Return the [x, y] coordinate for the center point of the cell that contains the specified text.  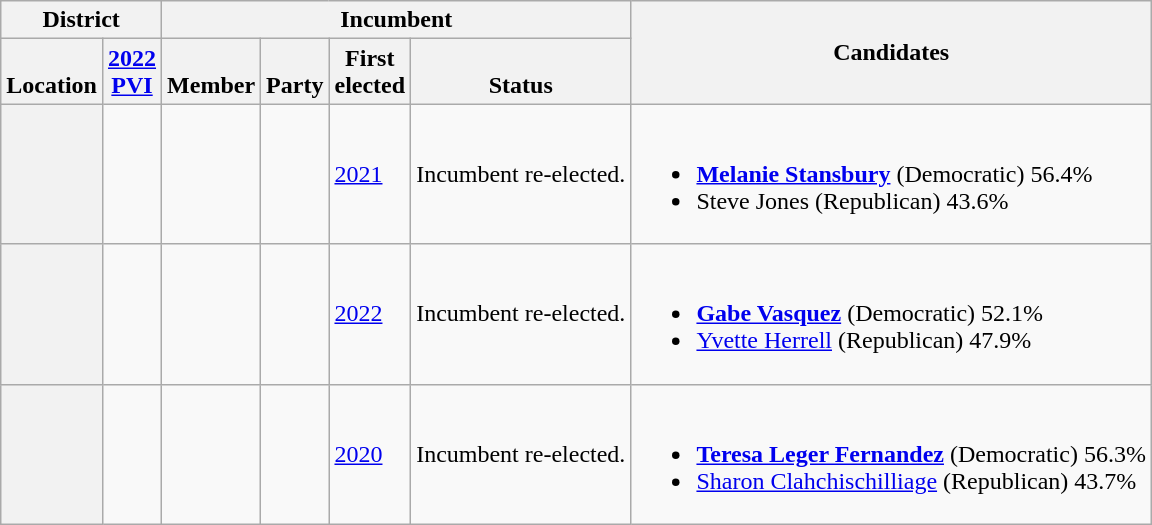
Teresa Leger Fernandez (Democratic) 56.3%Sharon Clahchischilliage (Republican) 43.7% [891, 454]
Member [212, 72]
Candidates [891, 52]
Melanie Stansbury (Democratic) 56.4%Steve Jones (Republican) 43.6% [891, 174]
2020 [370, 454]
Incumbent [396, 20]
2022 [370, 314]
Gabe Vasquez (Democratic) 52.1%Yvette Herrell (Republican) 47.9% [891, 314]
District [82, 20]
2022PVI [132, 72]
Location [52, 72]
Firstelected [370, 72]
Status [521, 72]
2021 [370, 174]
Party [295, 72]
